Locate the cell with the specified text and output its [X, Y] center coordinate. 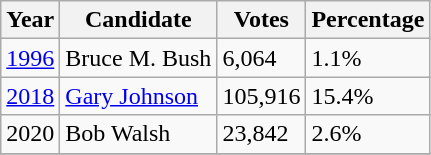
Gary Johnson [138, 96]
Percentage [368, 20]
2.6% [368, 134]
15.4% [368, 96]
6,064 [262, 58]
105,916 [262, 96]
Bruce M. Bush [138, 58]
23,842 [262, 134]
Bob Walsh [138, 134]
2018 [30, 96]
Candidate [138, 20]
Year [30, 20]
1996 [30, 58]
Votes [262, 20]
1.1% [368, 58]
2020 [30, 134]
